Provide the (x, y) coordinate of the cell's center where the given text is located.  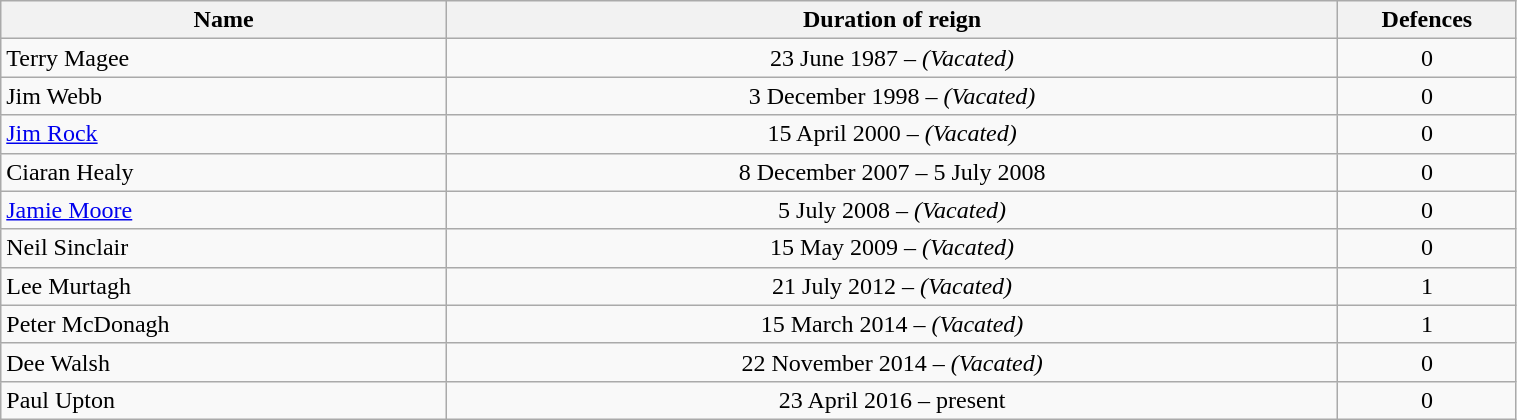
Name (224, 20)
Jim Webb (224, 96)
23 June 1987 – (Vacated) (892, 58)
15 April 2000 – (Vacated) (892, 134)
Terry Magee (224, 58)
Jim Rock (224, 134)
Lee Murtagh (224, 286)
Defences (1427, 20)
Paul Upton (224, 400)
Dee Walsh (224, 362)
23 April 2016 – present (892, 400)
3 December 1998 – (Vacated) (892, 96)
8 December 2007 – 5 July 2008 (892, 172)
15 March 2014 – (Vacated) (892, 324)
Jamie Moore (224, 210)
5 July 2008 – (Vacated) (892, 210)
Neil Sinclair (224, 248)
22 November 2014 – (Vacated) (892, 362)
21 July 2012 – (Vacated) (892, 286)
Ciaran Healy (224, 172)
15 May 2009 – (Vacated) (892, 248)
Duration of reign (892, 20)
Peter McDonagh (224, 324)
